Find where the given text appears and provide that cell's center as [X, Y] coordinate. 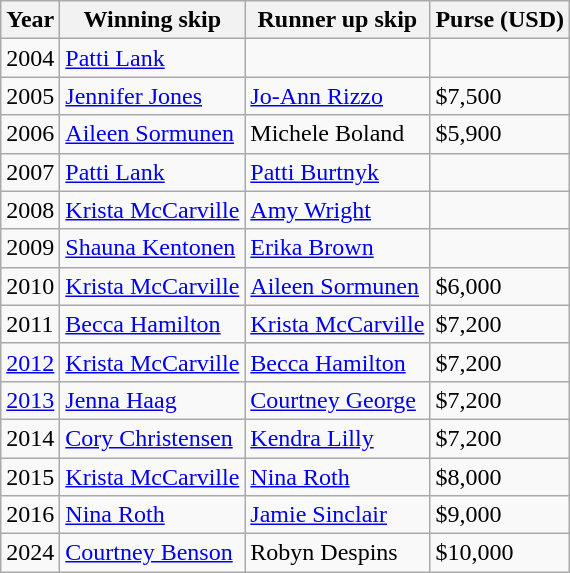
2006 [30, 134]
2016 [30, 515]
$6,000 [500, 286]
2011 [30, 324]
$5,900 [500, 134]
$9,000 [500, 515]
$8,000 [500, 477]
2014 [30, 438]
Courtney Benson [152, 553]
2010 [30, 286]
$10,000 [500, 553]
Patti Burtnyk [338, 172]
2009 [30, 248]
Jennifer Jones [152, 96]
Purse (USD) [500, 20]
2015 [30, 477]
Winning skip [152, 20]
Runner up skip [338, 20]
Kendra Lilly [338, 438]
Courtney George [338, 400]
Jamie Sinclair [338, 515]
2004 [30, 58]
2012 [30, 362]
Michele Boland [338, 134]
Erika Brown [338, 248]
2013 [30, 400]
2005 [30, 96]
Year [30, 20]
Jenna Haag [152, 400]
2007 [30, 172]
2008 [30, 210]
Amy Wright [338, 210]
$7,500 [500, 96]
Shauna Kentonen [152, 248]
Robyn Despins [338, 553]
2024 [30, 553]
Jo-Ann Rizzo [338, 96]
Cory Christensen [152, 438]
